From the cell containing the given text, extract its center point as [x, y] coordinate. 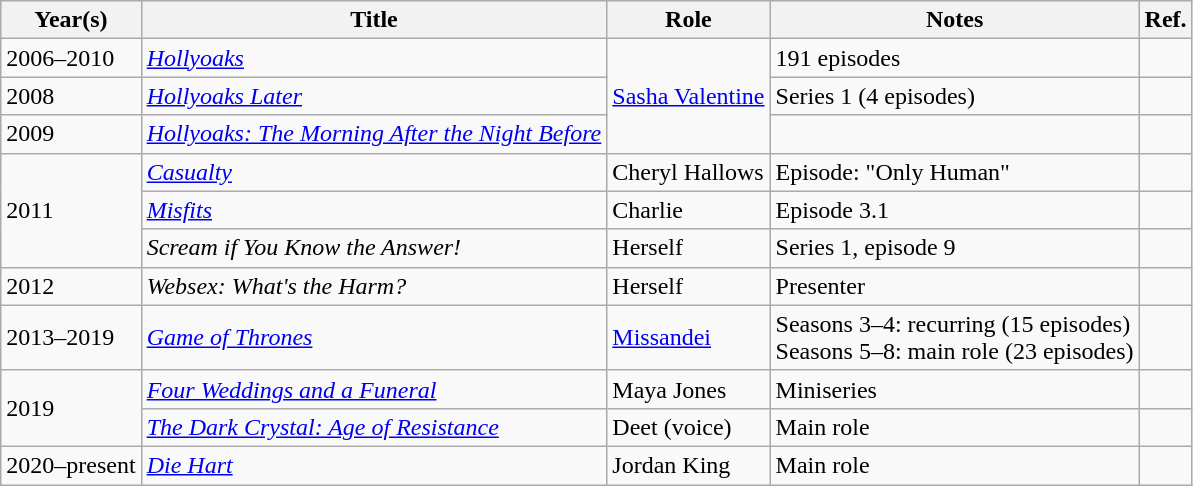
Seasons 3–4: recurring (15 episodes)Seasons 5–8: main role (23 episodes) [954, 338]
Hollyoaks Later [374, 96]
The Dark Crystal: Age of Resistance [374, 427]
2020–present [71, 465]
Year(s) [71, 20]
Die Hart [374, 465]
Miniseries [954, 389]
Sasha Valentine [688, 96]
Title [374, 20]
Cheryl Hallows [688, 172]
Websex: What's the Harm? [374, 286]
Series 1 (4 episodes) [954, 96]
Presenter [954, 286]
2019 [71, 408]
Missandei [688, 338]
2008 [71, 96]
Role [688, 20]
Four Weddings and a Funeral [374, 389]
Misfits [374, 210]
Series 1, episode 9 [954, 248]
Episode: "Only Human" [954, 172]
Episode 3.1 [954, 210]
Hollyoaks: The Morning After the Night Before [374, 134]
Jordan King [688, 465]
Casualty [374, 172]
Game of Thrones [374, 338]
Hollyoaks [374, 58]
2011 [71, 210]
2009 [71, 134]
191 episodes [954, 58]
Charlie [688, 210]
2012 [71, 286]
Ref. [1166, 20]
Scream if You Know the Answer! [374, 248]
2013–2019 [71, 338]
2006–2010 [71, 58]
Deet (voice) [688, 427]
Notes [954, 20]
Maya Jones [688, 389]
